For the text-containing cell, return its midpoint in [x, y] coordinate format. 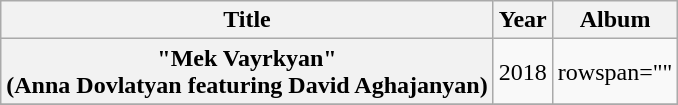
"Mek Vayrkyan"(Anna Dovlatyan featuring David Aghajanyan) [247, 72]
rowspan="" [615, 72]
2018 [522, 72]
Album [615, 20]
Title [247, 20]
Year [522, 20]
